Output the (x, y) coordinate of the center of the cell containing the given text.  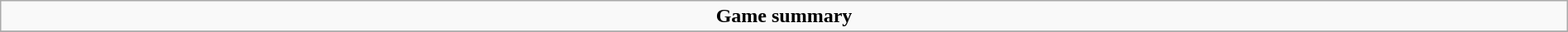
Game summary (784, 16)
